Identify which cell holds the provided text, then report its (x, y) central coordinate. 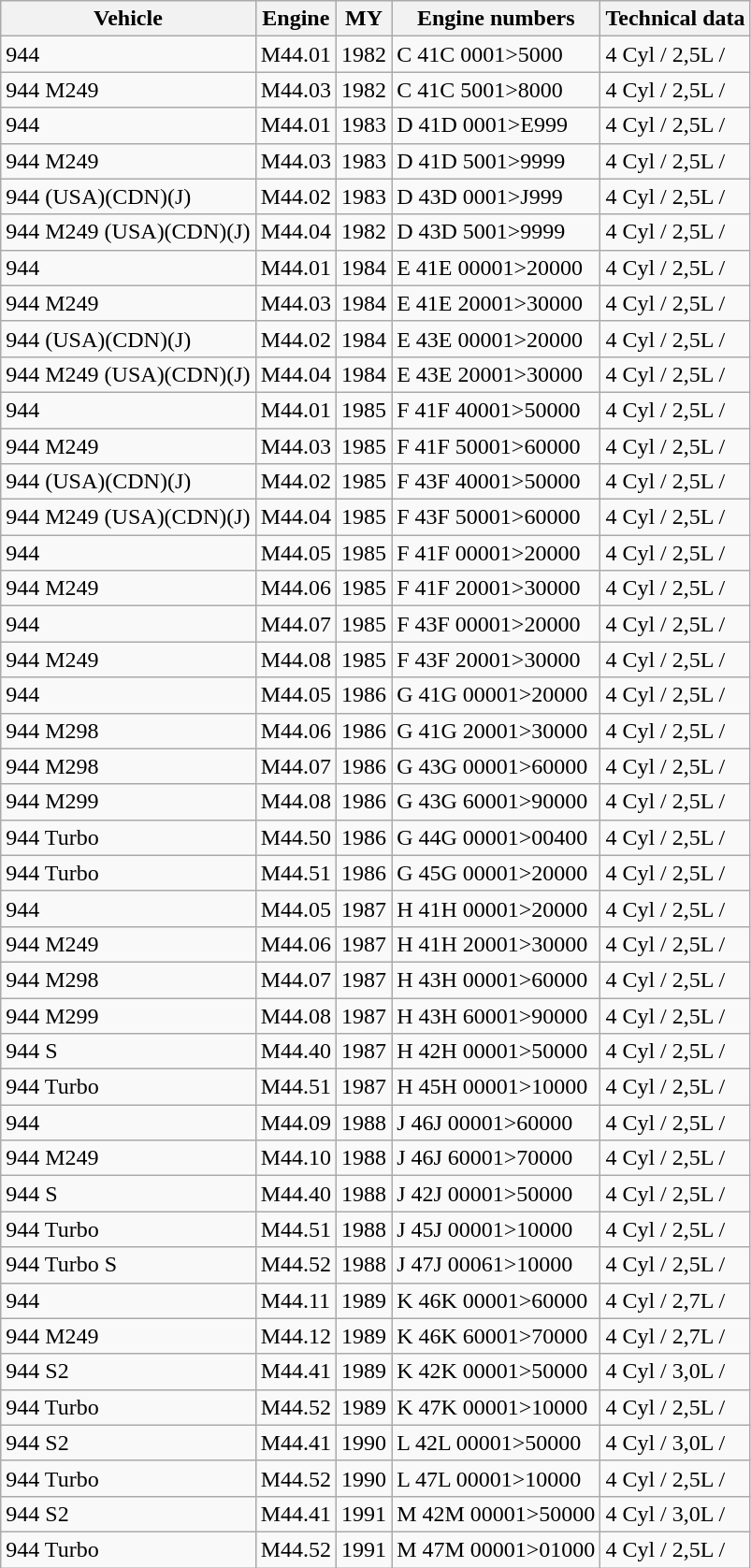
D 41D 5001>9999 (496, 161)
D 43D 5001>9999 (496, 232)
G 41G 20001>30000 (496, 731)
F 41F 00001>20000 (496, 553)
H 42H 00001>50000 (496, 1052)
D 43D 0001>J999 (496, 196)
M 47M 00001>01000 (496, 1549)
F 41F 50001>60000 (496, 446)
F 41F 40001>50000 (496, 410)
H 41H 00001>20000 (496, 908)
Engine numbers (496, 19)
Vehicle (128, 19)
M44.12 (296, 1336)
K 46K 60001>70000 (496, 1336)
G 45G 00001>20000 (496, 873)
G 44G 00001>00400 (496, 837)
M44.50 (296, 837)
J 47J 00061>10000 (496, 1265)
H 43H 60001>90000 (496, 1015)
E 43E 00001>20000 (496, 339)
MY (365, 19)
C 41C 0001>5000 (496, 54)
K 46K 00001>60000 (496, 1300)
E 43E 20001>30000 (496, 374)
H 45H 00001>10000 (496, 1087)
F 43F 50001>60000 (496, 517)
C 41C 5001>8000 (496, 90)
J 46J 60001>70000 (496, 1158)
F 43F 40001>50000 (496, 482)
J 45J 00001>10000 (496, 1229)
H 43H 00001>60000 (496, 980)
D 41D 0001>E999 (496, 125)
L 42L 00001>50000 (496, 1443)
J 42J 00001>50000 (496, 1194)
J 46J 00001>60000 (496, 1123)
G 43G 00001>60000 (496, 766)
Engine (296, 19)
G 43G 60001>90000 (496, 802)
H 41H 20001>30000 (496, 944)
M 42M 00001>50000 (496, 1514)
F 43F 20001>30000 (496, 660)
E 41E 20001>30000 (496, 303)
K 42K 00001>50000 (496, 1372)
F 43F 00001>20000 (496, 624)
M44.11 (296, 1300)
E 41E 00001>20000 (496, 268)
F 41F 20001>30000 (496, 588)
944 Turbo S (128, 1265)
Technical data (675, 19)
L 47L 00001>10000 (496, 1478)
M44.09 (296, 1123)
K 47K 00001>10000 (496, 1407)
M44.10 (296, 1158)
G 41G 00001>20000 (496, 695)
